Determine the [X, Y] coordinate at the center of the cell enclosing the given text.  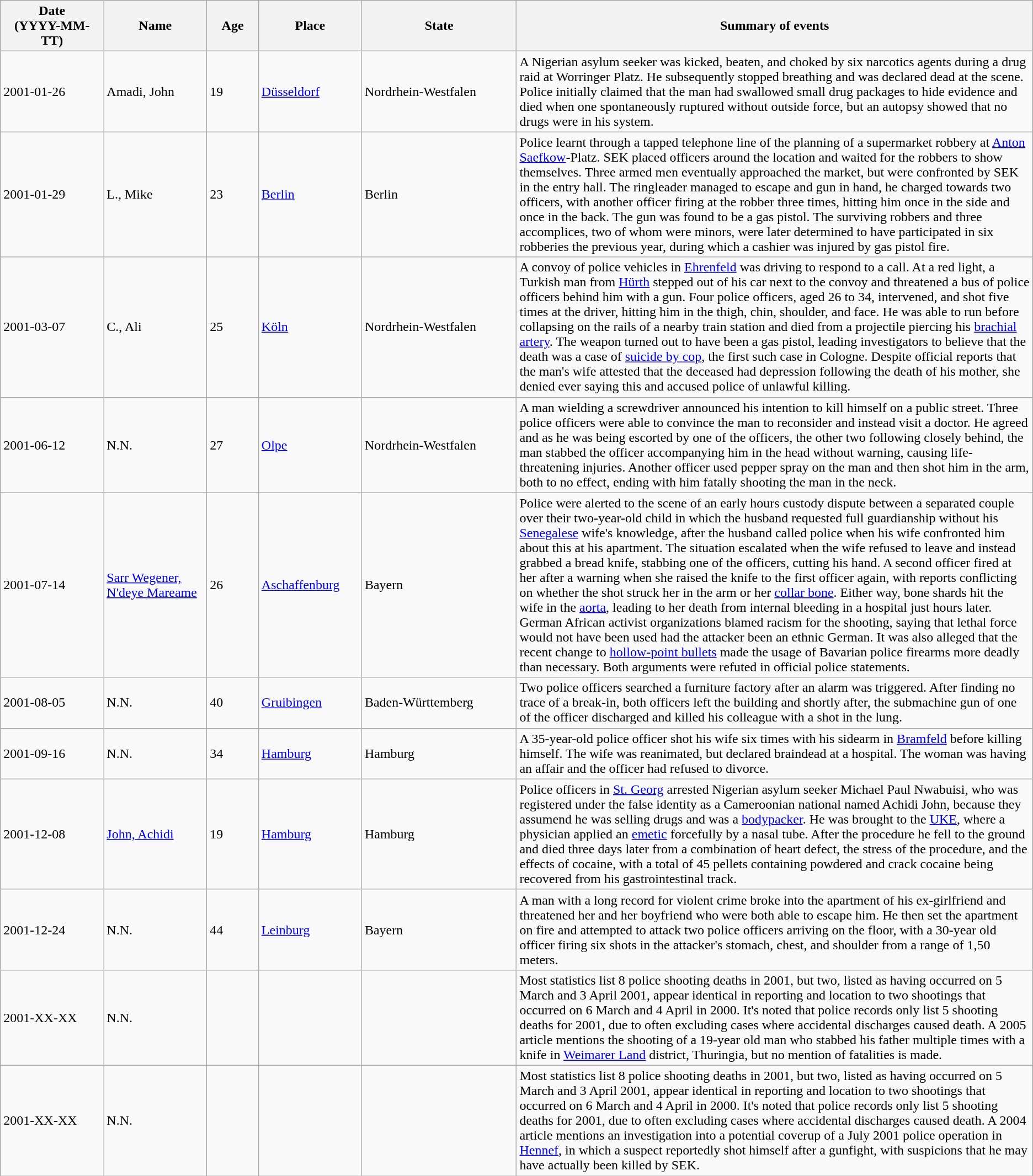
Summary of events [775, 26]
Sarr Wegener, N'deye Mareame [156, 585]
2001-12-24 [52, 929]
John, Achidi [156, 834]
2001-06-12 [52, 445]
L., Mike [156, 194]
2001-09-16 [52, 753]
C., Ali [156, 327]
Leinburg [310, 929]
Düsseldorf [310, 92]
44 [233, 929]
2001-08-05 [52, 703]
Gruibingen [310, 703]
Age [233, 26]
Olpe [310, 445]
40 [233, 703]
23 [233, 194]
Baden-Württemberg [439, 703]
Köln [310, 327]
Aschaffenburg [310, 585]
State [439, 26]
Name [156, 26]
Date(YYYY-MM-TT) [52, 26]
26 [233, 585]
2001-01-29 [52, 194]
27 [233, 445]
Amadi, John [156, 92]
2001-01-26 [52, 92]
25 [233, 327]
34 [233, 753]
Place [310, 26]
2001-03-07 [52, 327]
2001-07-14 [52, 585]
2001-12-08 [52, 834]
